Return [X, Y] of the center of cell containing provided text 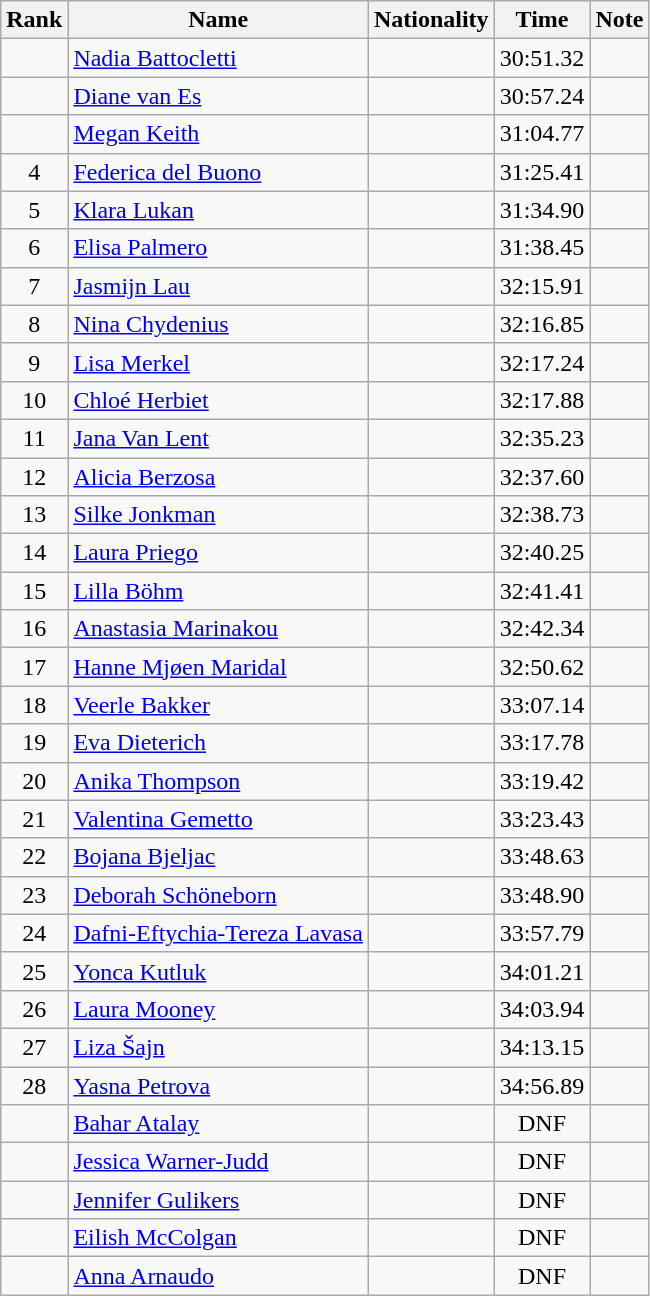
Yonca Kutluk [218, 971]
Liza Šajn [218, 1047]
Nina Chydenius [218, 324]
34:56.89 [542, 1085]
Chloé Herbiet [218, 400]
33:23.43 [542, 819]
11 [34, 438]
Time [542, 20]
12 [34, 477]
Bahar Atalay [218, 1124]
Bojana Bjeljac [218, 857]
33:07.14 [542, 705]
Jasmijn Lau [218, 286]
34:03.94 [542, 1009]
Valentina Gemetto [218, 819]
Deborah Schöneborn [218, 895]
32:37.60 [542, 477]
Megan Keith [218, 134]
32:50.62 [542, 667]
Laura Priego [218, 553]
30:57.24 [542, 96]
24 [34, 933]
Laura Mooney [218, 1009]
13 [34, 515]
Nationality [431, 20]
32:17.88 [542, 400]
Anika Thompson [218, 781]
33:17.78 [542, 743]
9 [34, 362]
5 [34, 210]
18 [34, 705]
21 [34, 819]
Dafni-Eftychia-Tereza Lavasa [218, 933]
23 [34, 895]
15 [34, 591]
20 [34, 781]
30:51.32 [542, 58]
27 [34, 1047]
32:38.73 [542, 515]
Note [620, 20]
22 [34, 857]
19 [34, 743]
32:15.91 [542, 286]
6 [34, 248]
4 [34, 172]
32:17.24 [542, 362]
Jennifer Gulikers [218, 1200]
14 [34, 553]
16 [34, 629]
Hanne Mjøen Maridal [218, 667]
Klara Lukan [218, 210]
Nadia Battocletti [218, 58]
Alicia Berzosa [218, 477]
Name [218, 20]
10 [34, 400]
Eva Dieterich [218, 743]
Jessica Warner-Judd [218, 1162]
8 [34, 324]
28 [34, 1085]
7 [34, 286]
31:34.90 [542, 210]
Anastasia Marinakou [218, 629]
32:35.23 [542, 438]
32:41.41 [542, 591]
Silke Jonkman [218, 515]
31:38.45 [542, 248]
Veerle Bakker [218, 705]
34:01.21 [542, 971]
Elisa Palmero [218, 248]
Lisa Merkel [218, 362]
Anna Arnaudo [218, 1276]
Lilla Böhm [218, 591]
17 [34, 667]
33:57.79 [542, 933]
Yasna Petrova [218, 1085]
Federica del Buono [218, 172]
32:16.85 [542, 324]
Diane van Es [218, 96]
Jana Van Lent [218, 438]
31:25.41 [542, 172]
33:19.42 [542, 781]
Rank [34, 20]
Eilish McColgan [218, 1238]
33:48.90 [542, 895]
25 [34, 971]
33:48.63 [542, 857]
26 [34, 1009]
32:40.25 [542, 553]
32:42.34 [542, 629]
34:13.15 [542, 1047]
31:04.77 [542, 134]
